From the cell containing the given text, extract its center point as [X, Y] coordinate. 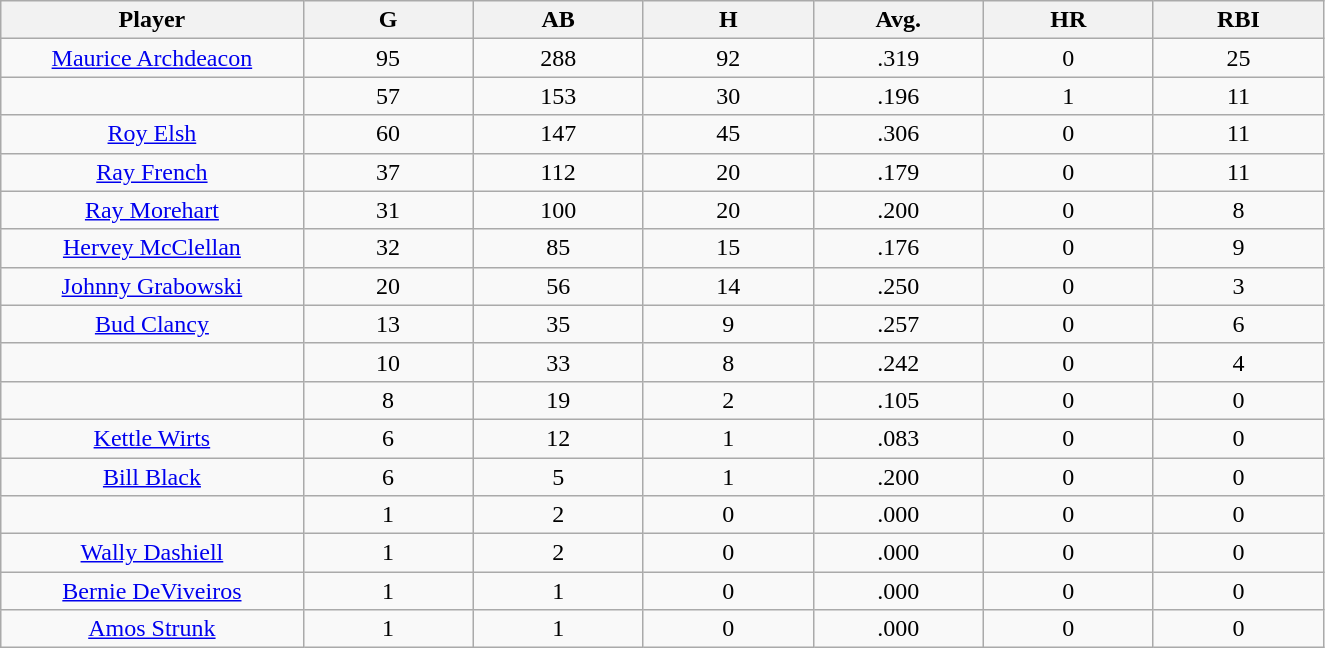
57 [388, 96]
Ray Morehart [152, 210]
.179 [898, 172]
92 [728, 58]
3 [1238, 286]
Player [152, 20]
Wally Dashiell [152, 553]
33 [558, 362]
Roy Elsh [152, 134]
31 [388, 210]
Kettle Wirts [152, 438]
85 [558, 248]
.105 [898, 400]
Hervey McClellan [152, 248]
Johnny Grabowski [152, 286]
30 [728, 96]
14 [728, 286]
Bud Clancy [152, 324]
Bernie DeViveiros [152, 591]
153 [558, 96]
.319 [898, 58]
37 [388, 172]
Maurice Archdeacon [152, 58]
13 [388, 324]
RBI [1238, 20]
19 [558, 400]
56 [558, 286]
100 [558, 210]
H [728, 20]
Bill Black [152, 477]
4 [1238, 362]
.176 [898, 248]
.196 [898, 96]
.250 [898, 286]
G [388, 20]
35 [558, 324]
.242 [898, 362]
25 [1238, 58]
Ray French [152, 172]
45 [728, 134]
112 [558, 172]
HR [1068, 20]
147 [558, 134]
288 [558, 58]
5 [558, 477]
60 [388, 134]
12 [558, 438]
15 [728, 248]
95 [388, 58]
32 [388, 248]
10 [388, 362]
.257 [898, 324]
.083 [898, 438]
AB [558, 20]
.306 [898, 134]
Avg. [898, 20]
Amos Strunk [152, 629]
